Locate the cell with the specified text and output its (x, y) center coordinate. 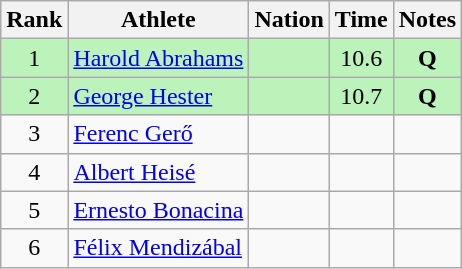
3 (34, 134)
Rank (34, 20)
Harold Abrahams (158, 58)
10.7 (361, 96)
10.6 (361, 58)
4 (34, 172)
2 (34, 96)
George Hester (158, 96)
Félix Mendizábal (158, 248)
Athlete (158, 20)
6 (34, 248)
Time (361, 20)
5 (34, 210)
Ferenc Gerő (158, 134)
1 (34, 58)
Nation (289, 20)
Albert Heisé (158, 172)
Notes (427, 20)
Ernesto Bonacina (158, 210)
